Return [X, Y] of the center of cell containing provided text 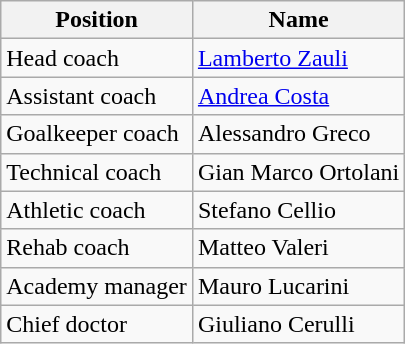
Gian Marco Ortolani [298, 172]
Stefano Cellio [298, 210]
Name [298, 20]
Chief doctor [97, 324]
Assistant coach [97, 96]
Mauro Lucarini [298, 286]
Lamberto Zauli [298, 58]
Goalkeeper coach [97, 134]
Academy manager [97, 286]
Rehab coach [97, 248]
Andrea Costa [298, 96]
Matteo Valeri [298, 248]
Position [97, 20]
Giuliano Cerulli [298, 324]
Head coach [97, 58]
Technical coach [97, 172]
Athletic coach [97, 210]
Alessandro Greco [298, 134]
